Scan for the cell matching the given text and deliver its [X, Y] coordinate at center. 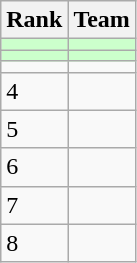
4 [34, 91]
5 [34, 129]
6 [34, 167]
Team [102, 20]
8 [34, 243]
Rank [34, 20]
7 [34, 205]
